Find where the given text appears and provide that cell's center as (x, y) coordinate. 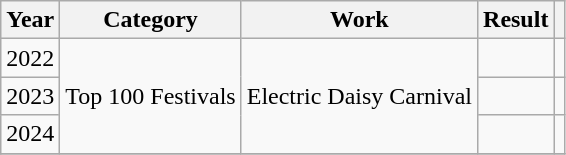
Year (30, 20)
2024 (30, 134)
2022 (30, 58)
Top 100 Festivals (150, 96)
Result (516, 20)
Electric Daisy Carnival (359, 96)
Work (359, 20)
2023 (30, 96)
Category (150, 20)
